Capture the cell that displays the provided text and extract its (X, Y) central coordinate. 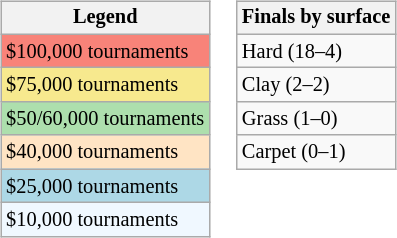
Legend (105, 18)
Grass (1–0) (316, 119)
$40,000 tournaments (105, 152)
$10,000 tournaments (105, 220)
$75,000 tournaments (105, 85)
$100,000 tournaments (105, 51)
Carpet (0–1) (316, 152)
Finals by surface (316, 18)
$25,000 tournaments (105, 186)
Clay (2–2) (316, 85)
$50/60,000 tournaments (105, 119)
Hard (18–4) (316, 51)
